Search for the cell housing the specified text and yield its [x, y] center coordinate. 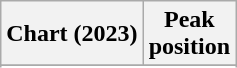
Chart (2023) [72, 34]
Peakposition [189, 34]
